Find where the given text appears and provide that cell's center as (X, Y) coordinate. 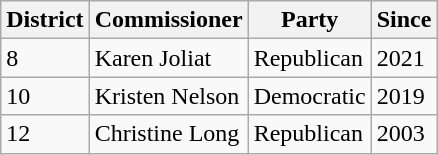
Democratic (310, 96)
Commissioner (168, 20)
2021 (404, 58)
10 (45, 96)
Party (310, 20)
Christine Long (168, 134)
8 (45, 58)
Since (404, 20)
2019 (404, 96)
Karen Joliat (168, 58)
12 (45, 134)
2003 (404, 134)
District (45, 20)
Kristen Nelson (168, 96)
